Locate the cell with the specified text and output its [X, Y] center coordinate. 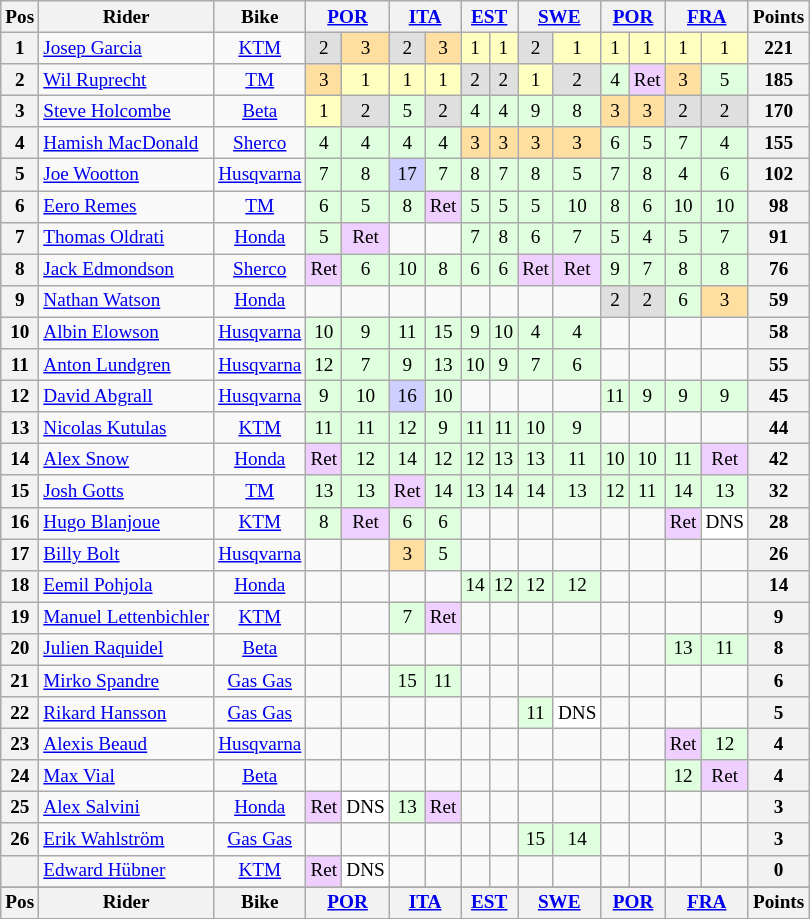
19 [20, 618]
David Abgrall [126, 396]
76 [778, 270]
28 [778, 523]
Joe Wootton [126, 175]
Nicolas Kutulas [126, 428]
23 [20, 744]
Erik Wahlström [126, 839]
0 [778, 871]
55 [778, 365]
20 [20, 649]
Mirko Spandre [126, 681]
Manuel Lettenbichler [126, 618]
98 [778, 206]
25 [20, 808]
32 [778, 491]
58 [778, 333]
Hugo Blanjoue [126, 523]
Julien Raquidel [126, 649]
Alexis Beaud [126, 744]
Eemil Pohjola [126, 586]
22 [20, 713]
44 [778, 428]
Steve Holcombe [126, 111]
59 [778, 301]
221 [778, 48]
Josep Garcia [126, 48]
Rikard Hansson [126, 713]
91 [778, 238]
Alex Snow [126, 460]
Wil Ruprecht [126, 80]
170 [778, 111]
Billy Bolt [126, 554]
185 [778, 80]
42 [778, 460]
Edward Hübner [126, 871]
45 [778, 396]
21 [20, 681]
Max Vial [126, 776]
18 [20, 586]
Jack Edmondson [126, 270]
102 [778, 175]
Thomas Oldrati [126, 238]
Hamish MacDonald [126, 143]
24 [20, 776]
Albin Elowson [126, 333]
Josh Gotts [126, 491]
Eero Remes [126, 206]
Anton Lundgren [126, 365]
Nathan Watson [126, 301]
Alex Salvini [126, 808]
155 [778, 143]
